Return [X, Y] of the center of cell containing provided text 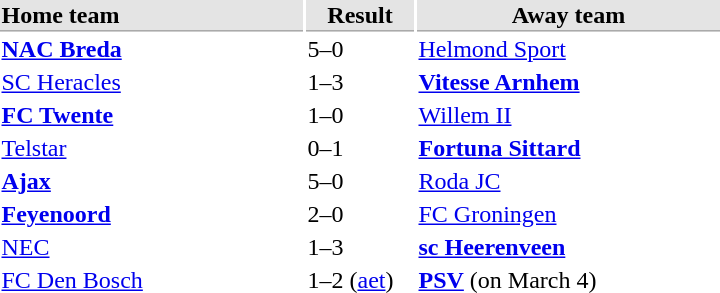
NEC [152, 247]
Helmond Sport [568, 49]
sc Heerenveen [568, 247]
SC Heracles [152, 83]
Telstar [152, 149]
Result [360, 16]
Roda JC [568, 181]
Home team [152, 16]
2–0 [360, 215]
Fortuna Sittard [568, 149]
FC Twente [152, 115]
0–1 [360, 149]
1–0 [360, 115]
NAC Breda [152, 49]
Willem II [568, 115]
Ajax [152, 181]
FC Groningen [568, 215]
Vitesse Arnhem [568, 83]
Away team [568, 16]
Feyenoord [152, 215]
